Determine the (X, Y) coordinate at the center of the cell enclosing the given text.  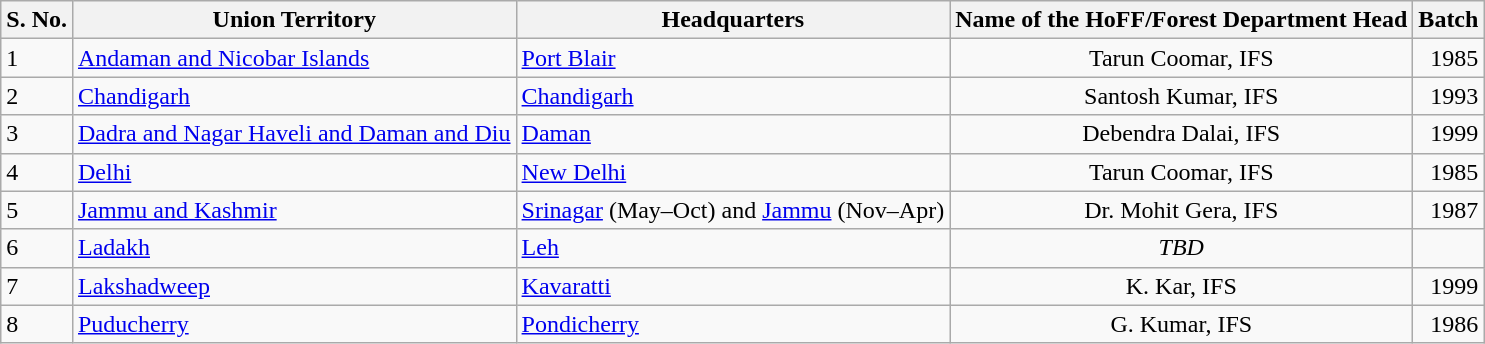
6 (37, 248)
New Delhi (733, 172)
Headquarters (733, 20)
Andaman and Nicobar Islands (294, 58)
Dadra and Nagar Haveli and Daman and Diu (294, 134)
S. No. (37, 20)
3 (37, 134)
Jammu and Kashmir (294, 210)
5 (37, 210)
TBD (1182, 248)
7 (37, 286)
Name of the HoFF/Forest Department Head (1182, 20)
Leh (733, 248)
1987 (1448, 210)
1 (37, 58)
Delhi (294, 172)
Daman (733, 134)
1986 (1448, 324)
Dr. Mohit Gera, IFS (1182, 210)
G. Kumar, IFS (1182, 324)
Debendra Dalai, IFS (1182, 134)
Union Territory (294, 20)
Lakshadweep (294, 286)
2 (37, 96)
Batch (1448, 20)
4 (37, 172)
Srinagar (May–Oct) and Jammu (Nov–Apr) (733, 210)
Santosh Kumar, IFS (1182, 96)
K. Kar, IFS (1182, 286)
Ladakh (294, 248)
8 (37, 324)
Port Blair (733, 58)
Puducherry (294, 324)
Pondicherry (733, 324)
1993 (1448, 96)
Kavaratti (733, 286)
